Pinpoint the cell where the given text exists, returning its [x, y] midpoint coordinate. 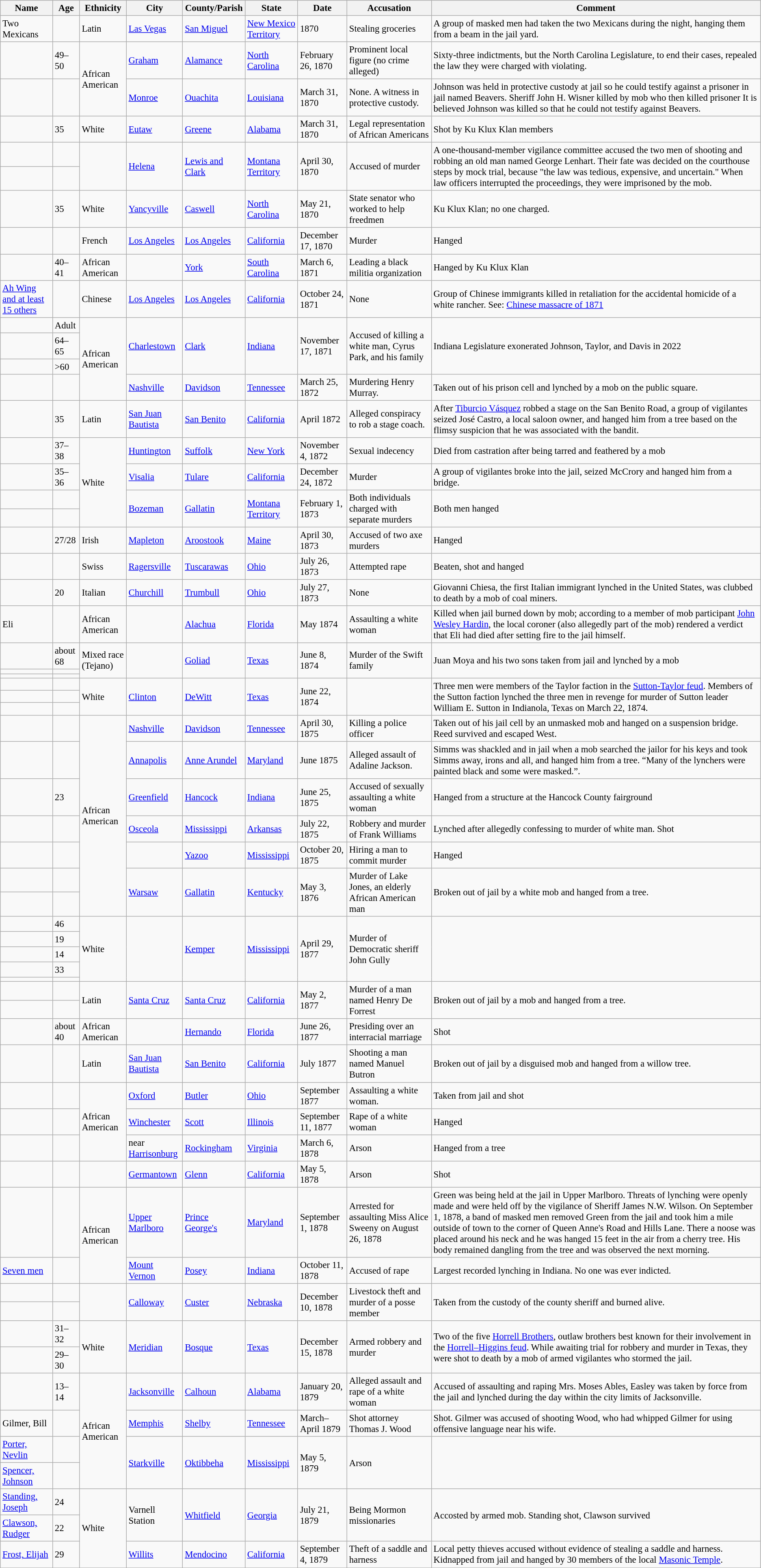
September 11, 1877 [322, 1121]
City [154, 8]
May 21, 1870 [322, 209]
Broken out of jail by a white mob and hanged from a tree. [596, 892]
40–41 [66, 267]
Scott [214, 1121]
Kentucky [272, 892]
Ouachita [214, 98]
22 [66, 1528]
Starkville [154, 1462]
San Miguel [214, 29]
20 [66, 593]
October 20, 1875 [322, 855]
Gilmer, Bill [27, 1423]
Spencer, Johnson [27, 1476]
14 [66, 955]
Butler [214, 1095]
Robbery and murder of Frank Williams [389, 829]
Las Vegas [154, 29]
March–April 1879 [322, 1423]
Osceola [154, 829]
December 24, 1872 [322, 477]
Mendocino [214, 1555]
Hancock [214, 797]
Frost, Elijah [27, 1555]
Attempted rape [389, 567]
Visalia [154, 477]
June 22, 1874 [322, 697]
Greene [214, 129]
French [103, 241]
Upper Marlboro [154, 1222]
Louisiana [272, 98]
Broken out of jail by a mob and hanged from a tree. [596, 1000]
Murder of Lake Jones, an elderly African American man [389, 892]
49–50 [66, 60]
Tulare [214, 477]
State senator who worked to help freedmen [389, 209]
Broken out of jail by a disguised mob and hanged from a willow tree. [596, 1064]
Murder of a man named Henry De Forrest [389, 1000]
Ragersville [154, 567]
Sixty-three indictments, but the North Carolina Legislature, to end their cases, repealed the law they were charged with violating. [596, 60]
Accosted by armed mob. Standing shot, Clawson survived [596, 1515]
Aroostook [214, 541]
County/Parish [214, 8]
Whitfield [214, 1515]
Clark [214, 346]
July 1877 [322, 1064]
Helena [154, 166]
Assaulting a white woman [389, 624]
Memphis [154, 1423]
Hiring a man to commit murder [389, 855]
Arrested for assaulting Miss Alice Sweeny on August 26, 1878 [389, 1222]
July 21, 1879 [322, 1515]
Stealing groceries [389, 29]
New Mexico Territory [272, 29]
Mount Vernon [154, 1271]
24 [66, 1502]
>60 [66, 367]
March 6, 1871 [322, 267]
Irish [103, 541]
December 15, 1878 [322, 1347]
Ethnicity [103, 8]
New York [272, 451]
A group of masked men had taken the two Mexicans during the night, hanging them from a beam in the jail yard. [596, 29]
Died from castration after being tarred and feathered by a mob [596, 451]
Both men hanged [596, 509]
Maine [272, 541]
Germantown [154, 1174]
Jacksonville [154, 1392]
January 20, 1879 [322, 1392]
Eli [27, 624]
1870 [322, 29]
Accused of rape [389, 1271]
Bosque [214, 1347]
February 1, 1873 [322, 509]
Accused of sexually assaulting a white woman [389, 797]
Shelby [214, 1423]
A group of vigilantes broke into the jail, seized McCrory and hanged him from a bridge. [596, 477]
April 30, 1873 [322, 541]
Leading a black militia organization [389, 267]
Alachua [214, 624]
Taken from the custody of the county sheriff and burned alive. [596, 1302]
September 1877 [322, 1095]
Winchester [154, 1121]
Swiss [103, 567]
Alleged assault of Adaline Jackson. [389, 760]
Accusation [389, 8]
Hernando [214, 1032]
Murdering Henry Murray. [389, 387]
Theft of a saddle and harness [389, 1555]
Posey [214, 1271]
September 1, 1878 [322, 1222]
about 40 [66, 1032]
64–65 [66, 346]
July 22, 1875 [322, 829]
Eutaw [154, 129]
Standing, Joseph [27, 1502]
Group of Chinese immigrants killed in retaliation for the accidental homicide of a white rancher. See: Chinese massacre of 1871 [596, 299]
Alamance [214, 60]
Murder of Democratic sheriff John Gully [389, 949]
Varnell Station [154, 1515]
Ku Klux Klan; no one charged. [596, 209]
September 4, 1879 [322, 1555]
Murder of the Swift family [389, 661]
June 26, 1877 [322, 1032]
Virginia [272, 1148]
Accused of two axe murders [389, 541]
April 30, 1875 [322, 728]
about 68 [66, 656]
Presiding over an interracial marriage [389, 1032]
Prince George's [214, 1222]
June 8, 1874 [322, 661]
Charlestown [154, 346]
Livestock theft and murder of a posse member [389, 1302]
State [272, 8]
Yancyville [154, 209]
Illinois [272, 1121]
Ah Wing and at least 15 others [27, 299]
Lewis and Clark [214, 166]
46 [66, 924]
Clawson, Rudger [27, 1528]
May 3, 1876 [322, 892]
April 30, 1870 [322, 166]
Rockingham [214, 1148]
Accused of killing a white man, Cyrus Park, and his family [389, 346]
Porter, Nevlin [27, 1449]
Comment [596, 8]
Hanged from a tree [596, 1148]
Kemper [214, 949]
33 [66, 970]
June 25, 1875 [322, 797]
Alleged assault and rape of a white woman [389, 1392]
Warsaw [154, 892]
May 2, 1877 [322, 1000]
Adult [66, 325]
February 26, 1870 [322, 60]
13–14 [66, 1392]
Nebraska [272, 1302]
Suffolk [214, 451]
March 6, 1878 [322, 1148]
27/28 [66, 541]
Name [27, 8]
Mixed race (Tejano) [103, 661]
Beaten, shot and hanged [596, 567]
November 17, 1871 [322, 346]
June 1875 [322, 760]
Legal representation of African Americans [389, 129]
Juan Moya and his two sons taken from jail and lynched by a mob [596, 661]
Chinese [103, 299]
Italian [103, 593]
April 29, 1877 [322, 949]
35–36 [66, 477]
Lynched after allegedly confessing to murder of white man. Shot [596, 829]
Being Mormon missionaries [389, 1515]
December 17, 1870 [322, 241]
Shooting a man named Manuel Butron [389, 1064]
None. A witness in protective custody. [389, 98]
Assaulting a white woman. [389, 1095]
November 4, 1872 [322, 451]
23 [66, 797]
Taken out of his jail cell by an unmasked mob and hanged on a suspension bridge. Reed survived and escaped West. [596, 728]
Calhoun [214, 1392]
Taken out of his prison cell and lynched by a mob on the public square. [596, 387]
19 [66, 940]
Indiana Legislature exonerated Johnson, Taylor, and Davis in 2022 [596, 346]
December 10, 1878 [322, 1302]
Shot. Gilmer was accused of shooting Wood, who had whipped Gilmer for using offensive language near his wife. [596, 1423]
Age [66, 8]
May 5, 1879 [322, 1462]
Clinton [154, 697]
Rape of a white woman [389, 1121]
Armed robbery and murder [389, 1347]
York [214, 267]
Date [322, 8]
Churchill [154, 593]
Georgia [272, 1515]
Anne Arundel [214, 760]
Mapleton [154, 541]
Monroe [154, 98]
Arkansas [272, 829]
Shot attorney Thomas J. Wood [389, 1423]
Both individuals charged with separate murders [389, 509]
Oktibbeha [214, 1462]
South Carolina [272, 267]
Graham [154, 60]
Goliad [214, 661]
37–38 [66, 451]
Hanged from a structure at the Hancock County fairground [596, 797]
Trumbull [214, 593]
Yazoo [214, 855]
Sexual indecency [389, 451]
29 [66, 1555]
October 11, 1878 [322, 1271]
Accused of murder [389, 166]
Giovanni Chiesa, the first Italian immigrant lynched in the United States, was clubbed to death by a mob of coal miners. [596, 593]
Glenn [214, 1174]
Meridian [154, 1347]
Greenfield [154, 797]
July 26, 1873 [322, 567]
Huntington [154, 451]
March 25, 1872 [322, 387]
Two Mexicans [27, 29]
Alleged conspiracy to rob a stage coach. [389, 419]
Oxford [154, 1095]
Custer [214, 1302]
Largest recorded lynching in Indiana. No one was ever indicted. [596, 1271]
Seven men [27, 1271]
Bozeman [154, 509]
October 24, 1871 [322, 299]
Calloway [154, 1302]
29–30 [66, 1360]
near Harrisonburg [154, 1148]
Caswell [214, 209]
31–32 [66, 1334]
Taken from jail and shot [596, 1095]
Tuscarawas [214, 567]
Prominent local figure (no crime alleged) [389, 60]
Willits [154, 1555]
April 1872 [322, 419]
May 5, 1878 [322, 1174]
May 1874 [322, 624]
Shot by Ku Klux Klan members [596, 129]
Annapolis [154, 760]
July 27, 1873 [322, 593]
Hanged by Ku Klux Klan [596, 267]
DeWitt [214, 697]
Killing a police officer [389, 728]
